Locate the cell with the specified text and output its [X, Y] center coordinate. 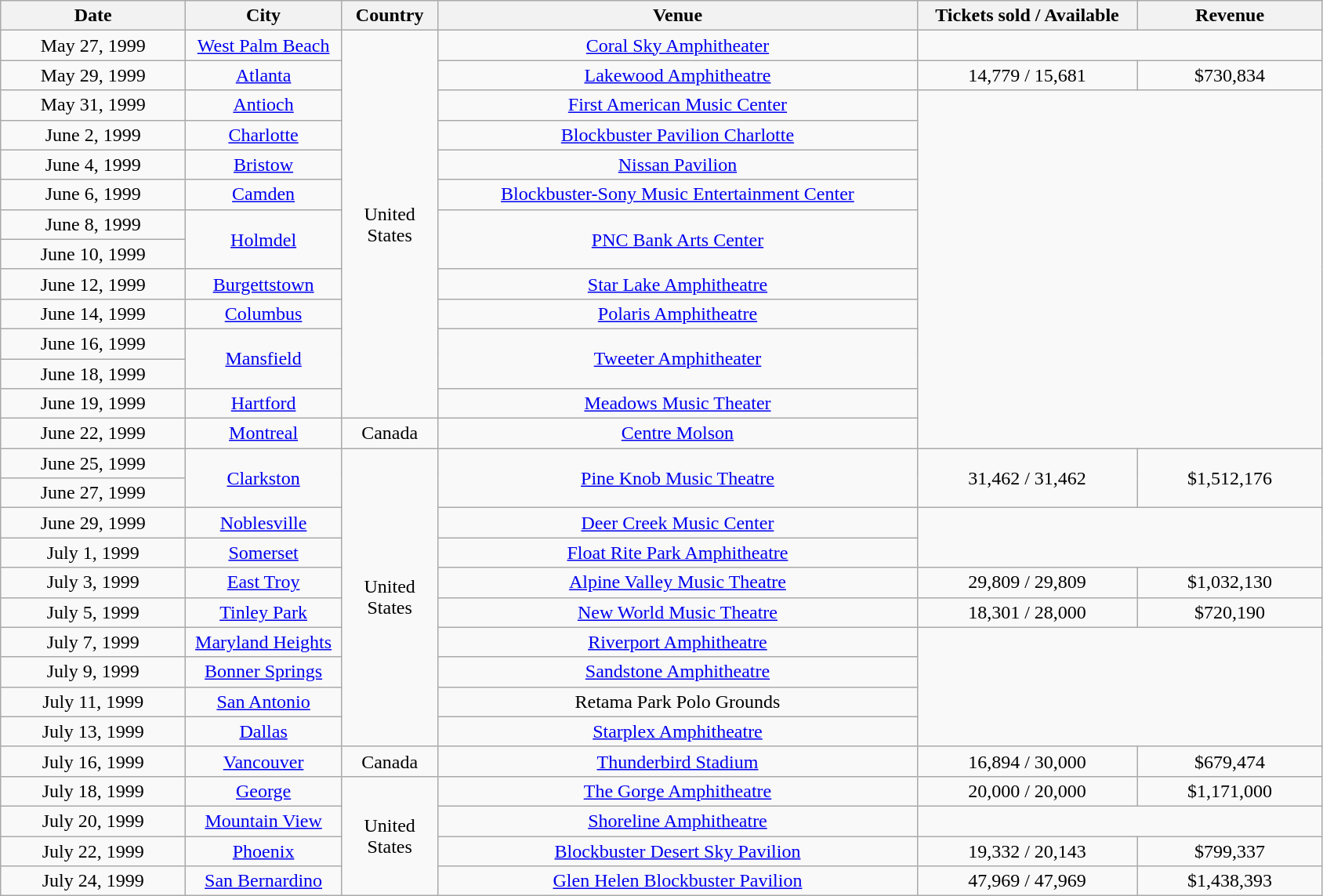
June 10, 1999 [93, 254]
31,462 / 31,462 [1027, 478]
Deer Creek Music Center [677, 523]
Dallas [263, 731]
PNC Bank Arts Center [677, 239]
18,301 / 28,000 [1027, 612]
Star Lake Amphitheatre [677, 284]
Somerset [263, 553]
July 20, 1999 [93, 821]
Alpine Valley Music Theatre [677, 582]
Hartford [263, 404]
Clarkston [263, 478]
14,779 / 15,681 [1027, 75]
Tinley Park [263, 612]
$1,512,176 [1230, 478]
$720,190 [1230, 612]
George [263, 791]
May 29, 1999 [93, 75]
Noblesville [263, 523]
Coral Sky Amphitheater [677, 45]
Country [390, 16]
Thunderbird Stadium [677, 761]
20,000 / 20,000 [1027, 791]
Venue [677, 16]
29,809 / 29,809 [1027, 582]
June 19, 1999 [93, 404]
Burgettstown [263, 284]
July 13, 1999 [93, 731]
Tickets sold / Available [1027, 16]
May 31, 1999 [93, 105]
Bristow [263, 165]
July 1, 1999 [93, 553]
New World Music Theatre [677, 612]
June 8, 1999 [93, 224]
Blockbuster-Sony Music Entertainment Center [677, 194]
Tweeter Amphitheater [677, 358]
June 22, 1999 [93, 433]
July 9, 1999 [93, 672]
Centre Molson [677, 433]
$679,474 [1230, 761]
Lakewood Amphitheatre [677, 75]
The Gorge Amphitheatre [677, 791]
Antioch [263, 105]
June 6, 1999 [93, 194]
Blockbuster Pavilion Charlotte [677, 135]
First American Music Center [677, 105]
July 16, 1999 [93, 761]
July 7, 1999 [93, 642]
$799,337 [1230, 851]
47,969 / 47,969 [1027, 881]
Date [93, 16]
June 4, 1999 [93, 165]
June 18, 1999 [93, 374]
Phoenix [263, 851]
Meadows Music Theater [677, 404]
July 24, 1999 [93, 881]
June 12, 1999 [93, 284]
Pine Knob Music Theatre [677, 478]
Holmdel [263, 239]
Polaris Amphitheatre [677, 314]
San Antonio [263, 702]
Mansfield [263, 358]
July 22, 1999 [93, 851]
Vancouver [263, 761]
Blockbuster Desert Sky Pavilion [677, 851]
Retama Park Polo Grounds [677, 702]
$1,438,393 [1230, 881]
Camden [263, 194]
West Palm Beach [263, 45]
Bonner Springs [263, 672]
July 11, 1999 [93, 702]
$1,171,000 [1230, 791]
June 2, 1999 [93, 135]
June 16, 1999 [93, 343]
Glen Helen Blockbuster Pavilion [677, 881]
May 27, 1999 [93, 45]
Shoreline Amphitheatre [677, 821]
June 29, 1999 [93, 523]
16,894 / 30,000 [1027, 761]
July 5, 1999 [93, 612]
$730,834 [1230, 75]
19,332 / 20,143 [1027, 851]
Montreal [263, 433]
July 3, 1999 [93, 582]
June 27, 1999 [93, 493]
San Bernardino [263, 881]
Starplex Amphitheatre [677, 731]
Sandstone Amphitheatre [677, 672]
Float Rite Park Amphitheatre [677, 553]
Revenue [1230, 16]
Atlanta [263, 75]
Columbus [263, 314]
June 14, 1999 [93, 314]
June 25, 1999 [93, 463]
July 18, 1999 [93, 791]
Nissan Pavilion [677, 165]
Riverport Amphitheatre [677, 642]
City [263, 16]
Mountain View [263, 821]
Maryland Heights [263, 642]
East Troy [263, 582]
Charlotte [263, 135]
$1,032,130 [1230, 582]
